Return [x, y] of the center of cell containing provided text 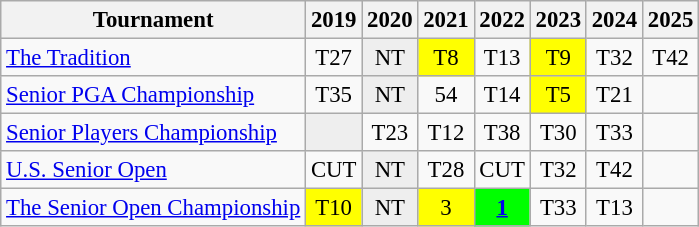
The Tradition [154, 58]
2021 [446, 20]
T23 [390, 133]
U.S. Senior Open [154, 170]
2025 [671, 20]
2024 [614, 20]
T8 [446, 58]
2020 [390, 20]
2022 [502, 20]
T30 [558, 133]
Senior Players Championship [154, 133]
T12 [446, 133]
T14 [502, 95]
Tournament [154, 20]
T27 [334, 58]
T10 [334, 208]
T5 [558, 95]
2019 [334, 20]
1 [502, 208]
T38 [502, 133]
Senior PGA Championship [154, 95]
54 [446, 95]
2023 [558, 20]
T35 [334, 95]
3 [446, 208]
T28 [446, 170]
The Senior Open Championship [154, 208]
T9 [558, 58]
T21 [614, 95]
